Detect which cell encompasses the target text, then output its (x, y) center coordinate. 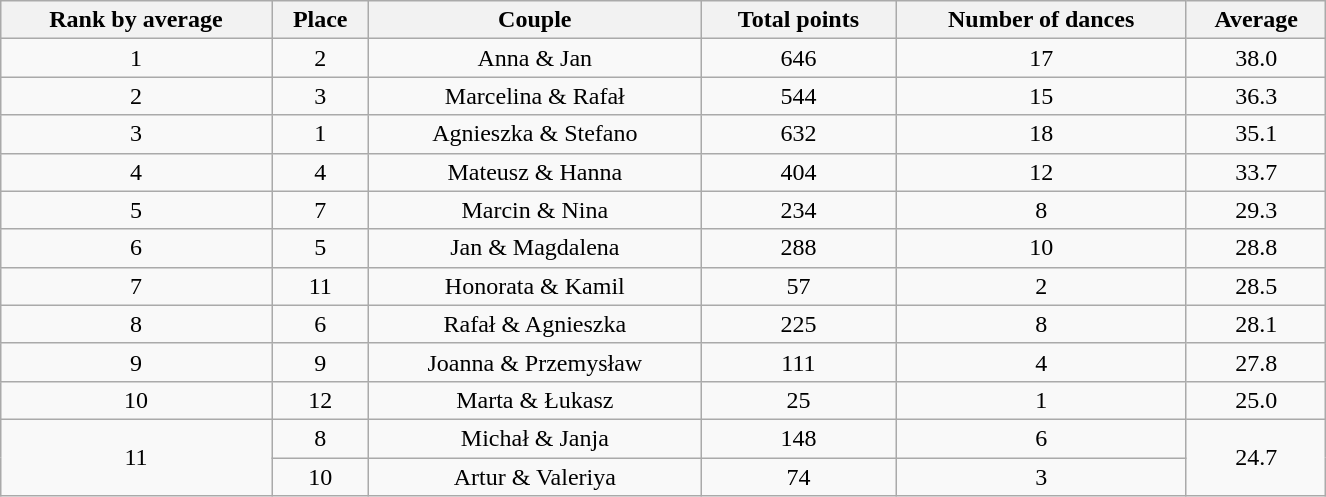
234 (798, 210)
25.0 (1256, 400)
Rank by average (136, 20)
Marcin & Nina (535, 210)
Michał & Janja (535, 438)
18 (1042, 134)
Agnieszka & Stefano (535, 134)
Marta & Łukasz (535, 400)
33.7 (1256, 172)
111 (798, 362)
632 (798, 134)
Artur & Valeriya (535, 477)
288 (798, 248)
Number of dances (1042, 20)
29.3 (1256, 210)
Anna & Jan (535, 58)
Total points (798, 20)
24.7 (1256, 457)
Couple (535, 20)
57 (798, 286)
28.5 (1256, 286)
74 (798, 477)
Place (320, 20)
Jan & Magdalena (535, 248)
Joanna & Przemysław (535, 362)
148 (798, 438)
225 (798, 324)
28.1 (1256, 324)
Mateusz & Hanna (535, 172)
28.8 (1256, 248)
25 (798, 400)
Average (1256, 20)
36.3 (1256, 96)
15 (1042, 96)
27.8 (1256, 362)
38.0 (1256, 58)
35.1 (1256, 134)
17 (1042, 58)
Rafał & Agnieszka (535, 324)
404 (798, 172)
544 (798, 96)
Marcelina & Rafał (535, 96)
Honorata & Kamil (535, 286)
646 (798, 58)
